Determine the [X, Y] coordinate at the center of the cell enclosing the given text.  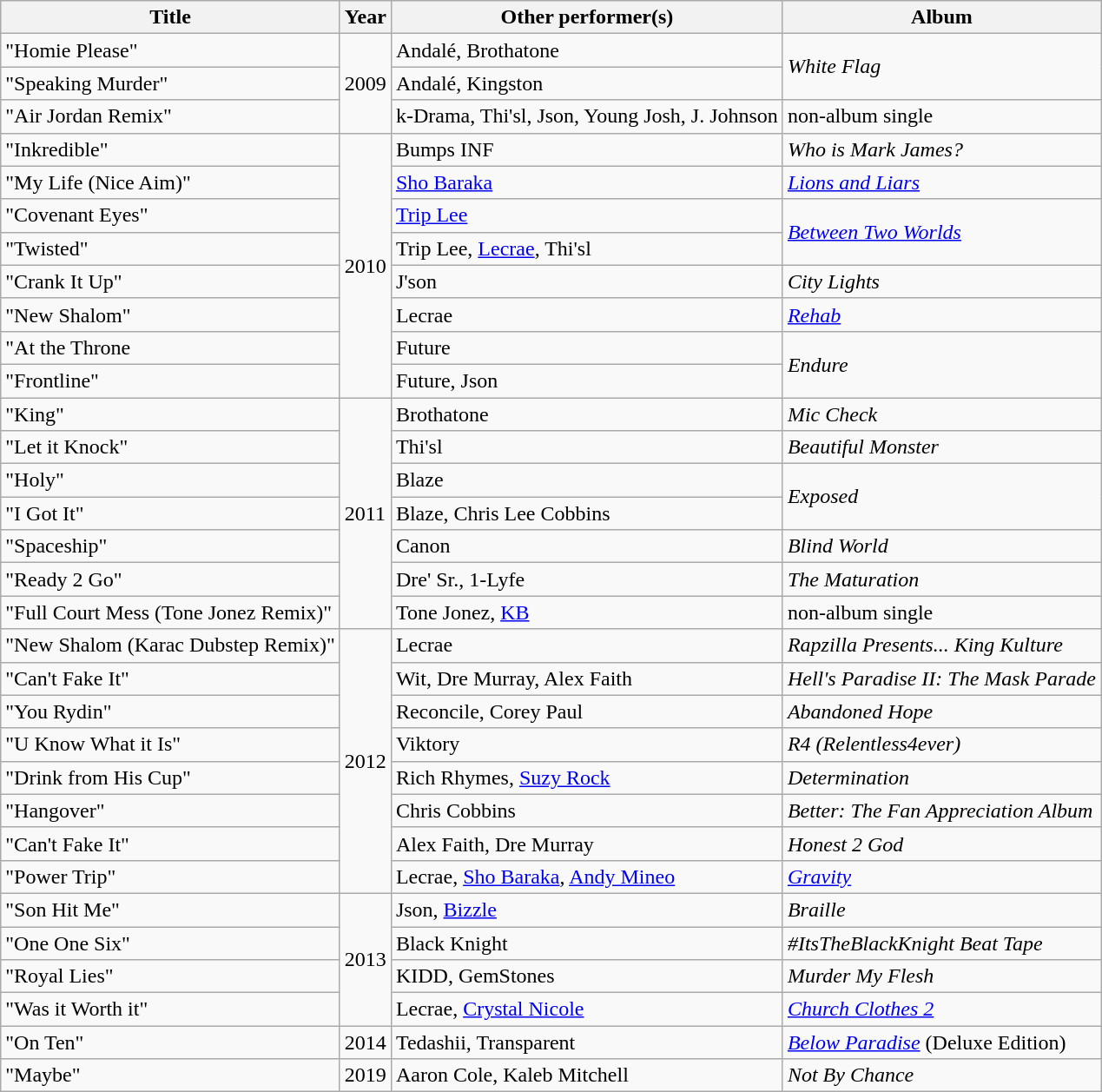
Tone Jonez, KB [587, 612]
2009 [365, 83]
White Flag [941, 67]
Better: The Fan Appreciation Album [941, 811]
Rehab [941, 314]
"Holy" [170, 480]
Braille [941, 910]
"Royal Lies" [170, 976]
KIDD, GemStones [587, 976]
Trip Lee [587, 215]
Bumps INF [587, 149]
Church Clothes 2 [941, 1009]
"Frontline" [170, 381]
J'son [587, 281]
Brothatone [587, 414]
"Covenant Eyes" [170, 215]
"Let it Knock" [170, 447]
Andalé, Kingston [587, 83]
Honest 2 God [941, 844]
Dre' Sr., 1-Lyfe [587, 579]
Blaze [587, 480]
"Twisted" [170, 248]
"Son Hit Me" [170, 910]
"Was it Worth it" [170, 1009]
Beautiful Monster [941, 447]
Not By Chance [941, 1075]
"Spaceship" [170, 546]
"New Shalom (Karac Dubstep Remix)" [170, 645]
"U Know What it Is" [170, 745]
Chris Cobbins [587, 811]
Rich Rhymes, Suzy Rock [587, 778]
"Ready 2 Go" [170, 579]
#ItsTheBlackKnight Beat Tape [941, 943]
"My Life (Nice Aim)" [170, 182]
Who is Mark James? [941, 149]
"Speaking Murder" [170, 83]
"Crank It Up" [170, 281]
"Air Jordan Remix" [170, 116]
"Full Court Mess (Tone Jonez Remix)" [170, 612]
Json, Bizzle [587, 910]
2012 [365, 761]
Between Two Worlds [941, 232]
Lecrae, Crystal Nicole [587, 1009]
Determination [941, 778]
2014 [365, 1042]
Murder My Flesh [941, 976]
"Maybe" [170, 1075]
Viktory [587, 745]
Aaron Cole, Kaleb Mitchell [587, 1075]
"One One Six" [170, 943]
"New Shalom" [170, 314]
Exposed [941, 497]
2011 [365, 513]
Other performer(s) [587, 17]
"King" [170, 414]
2019 [365, 1075]
Andalé, Brothatone [587, 50]
"Homie Please" [170, 50]
2010 [365, 265]
Endure [941, 364]
"Hangover" [170, 811]
"On Ten" [170, 1042]
Abandoned Hope [941, 711]
Trip Lee, Lecrae, Thi'sl [587, 248]
Year [365, 17]
Blaze, Chris Lee Cobbins [587, 513]
Future [587, 347]
Wit, Dre Murray, Alex Faith [587, 678]
Alex Faith, Dre Murray [587, 844]
Canon [587, 546]
Gravity [941, 877]
Reconcile, Corey Paul [587, 711]
"You Rydin" [170, 711]
Future, Json [587, 381]
Mic Check [941, 414]
"Drink from His Cup" [170, 778]
k-Drama, Thi'sl, Json, Young Josh, J. Johnson [587, 116]
Album [941, 17]
Title [170, 17]
Black Knight [587, 943]
"Inkredible" [170, 149]
City Lights [941, 281]
"I Got It" [170, 513]
Sho Baraka [587, 182]
Blind World [941, 546]
Lions and Liars [941, 182]
Below Paradise (Deluxe Edition) [941, 1042]
R4 (Relentless4ever) [941, 745]
Hell's Paradise II: The Mask Parade [941, 678]
2013 [365, 959]
Lecrae, Sho Baraka, Andy Mineo [587, 877]
"At the Throne [170, 347]
"Power Trip" [170, 877]
The Maturation [941, 579]
Thi'sl [587, 447]
Tedashii, Transparent [587, 1042]
Rapzilla Presents... King Kulture [941, 645]
